Determine the [X, Y] coordinate at the center of the cell enclosing the given text.  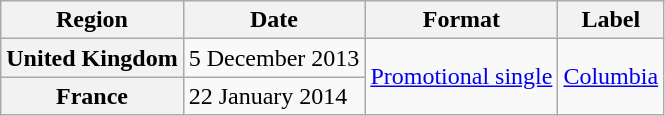
5 December 2013 [274, 58]
Label [611, 20]
Promotional single [462, 77]
22 January 2014 [274, 96]
Region [92, 20]
United Kingdom [92, 58]
Format [462, 20]
Columbia [611, 77]
Date [274, 20]
France [92, 96]
